Capture the cell that displays the provided text and extract its [X, Y] central coordinate. 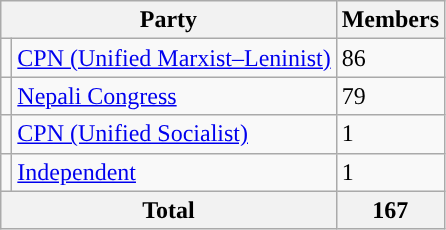
CPN (Unified Marxist–Leninist) [174, 58]
Party [168, 20]
CPN (Unified Socialist) [174, 134]
Independent [174, 172]
86 [390, 58]
Nepali Congress [174, 96]
Members [390, 20]
Total [168, 210]
79 [390, 96]
167 [390, 210]
